Locate the cell with the specified text and output its (x, y) center coordinate. 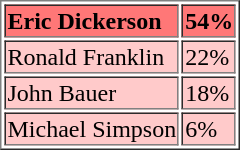
Ronald Franklin (92, 56)
18% (209, 92)
John Bauer (92, 92)
Michael Simpson (92, 128)
Eric Dickerson (92, 20)
54% (209, 20)
6% (209, 128)
22% (209, 56)
